Determine the [x, y] coordinate at the center of the cell enclosing the given text.  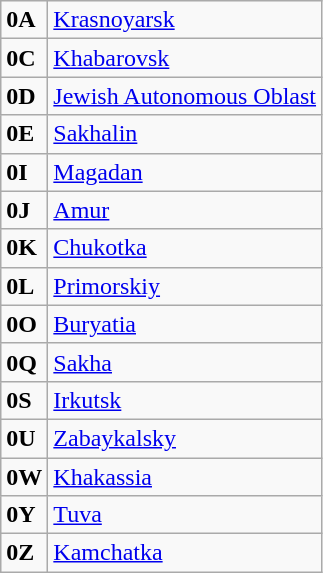
0K [24, 248]
Chukotka [185, 248]
0J [24, 210]
0U [24, 438]
0I [24, 172]
Buryatia [185, 324]
Sakhalin [185, 134]
Khakassia [185, 477]
0Y [24, 515]
Tuva [185, 515]
Amur [185, 210]
Primorskiy [185, 286]
Sakha [185, 362]
0O [24, 324]
Krasnoyarsk [185, 20]
Magadan [185, 172]
0Z [24, 553]
Zabaykalsky [185, 438]
0L [24, 286]
0S [24, 400]
0D [24, 96]
0W [24, 477]
Khabarovsk [185, 58]
Kamchatka [185, 553]
0E [24, 134]
0Q [24, 362]
0C [24, 58]
Jewish Autonomous Oblast [185, 96]
0A [24, 20]
Irkutsk [185, 400]
